Capture the cell that displays the provided text and extract its (x, y) central coordinate. 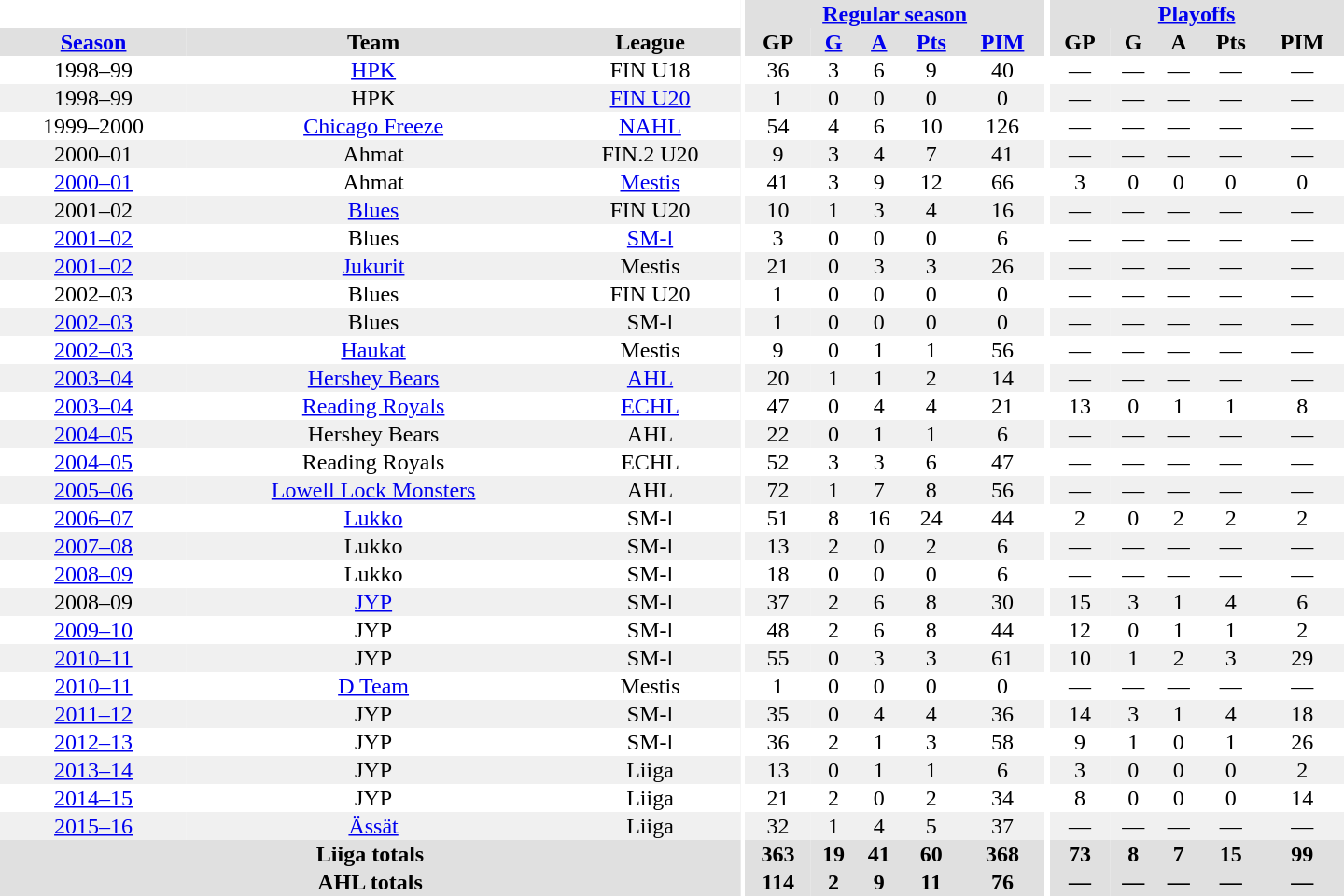
11 (931, 882)
72 (777, 490)
2005–06 (93, 490)
363 (777, 854)
1999–2000 (93, 126)
2009–10 (93, 630)
54 (777, 126)
114 (777, 882)
2012–13 (93, 742)
61 (1002, 658)
51 (777, 518)
2006–07 (93, 518)
73 (1080, 854)
Ässät (373, 826)
2011–12 (93, 714)
Haukat (373, 350)
22 (777, 434)
40 (1002, 70)
Jukurit (373, 266)
20 (777, 378)
League (650, 42)
30 (1002, 602)
34 (1002, 798)
126 (1002, 126)
19 (834, 854)
32 (777, 826)
2015–16 (93, 826)
24 (931, 518)
2014–15 (93, 798)
Playoffs (1197, 14)
58 (1002, 742)
D Team (373, 686)
Season (93, 42)
99 (1302, 854)
FIN.2 U20 (650, 154)
66 (1002, 182)
2013–14 (93, 770)
368 (1002, 854)
29 (1302, 658)
55 (777, 658)
AHL totals (370, 882)
Liiga totals (370, 854)
5 (931, 826)
Regular season (894, 14)
52 (777, 462)
NAHL (650, 126)
Team (373, 42)
76 (1002, 882)
Lowell Lock Monsters (373, 490)
35 (777, 714)
Chicago Freeze (373, 126)
48 (777, 630)
2007–08 (93, 546)
FIN U18 (650, 70)
60 (931, 854)
